Extract the (X, Y) coordinate from the center of the cell holding the provided text.  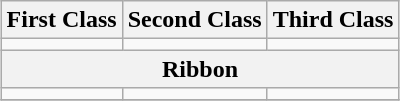
First Class (62, 20)
Second Class (194, 20)
Ribbon (200, 69)
Third Class (333, 20)
